Locate the cell with the specified text and output its [x, y] center coordinate. 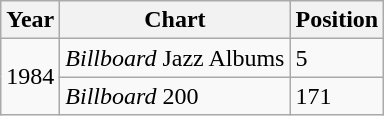
171 [337, 96]
Chart [175, 20]
Position [337, 20]
Billboard Jazz Albums [175, 58]
Year [30, 20]
5 [337, 58]
1984 [30, 77]
Billboard 200 [175, 96]
